Scan for the cell matching the given text and deliver its (x, y) coordinate at center. 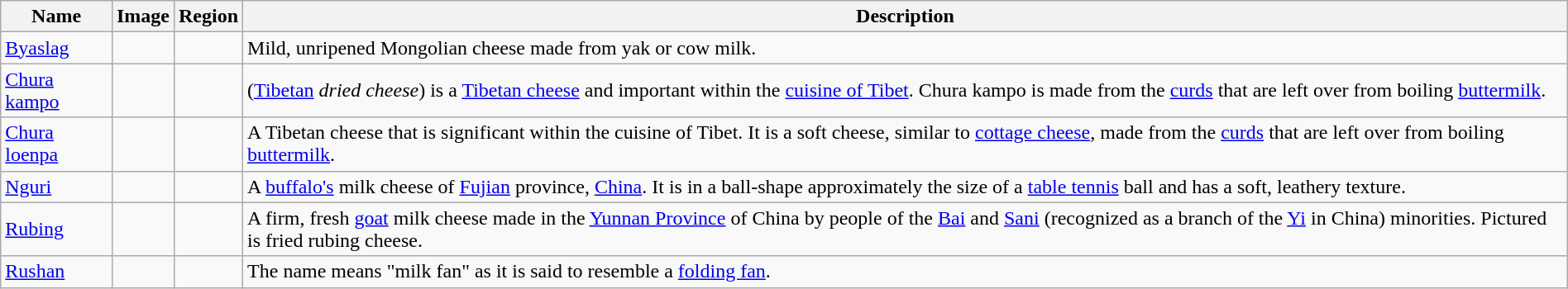
Image (142, 17)
The name means "milk fan" as it is said to resemble a folding fan. (906, 272)
Chura loenpa (56, 144)
Rushan (56, 272)
Byaslag (56, 48)
Description (906, 17)
Name (56, 17)
Chura kampo (56, 91)
Region (208, 17)
Rubing (56, 230)
Nguri (56, 187)
Mild, unripened Mongolian cheese made from yak or cow milk. (906, 48)
